Return the (X, Y) coordinate for the center point of the cell that contains the specified text.  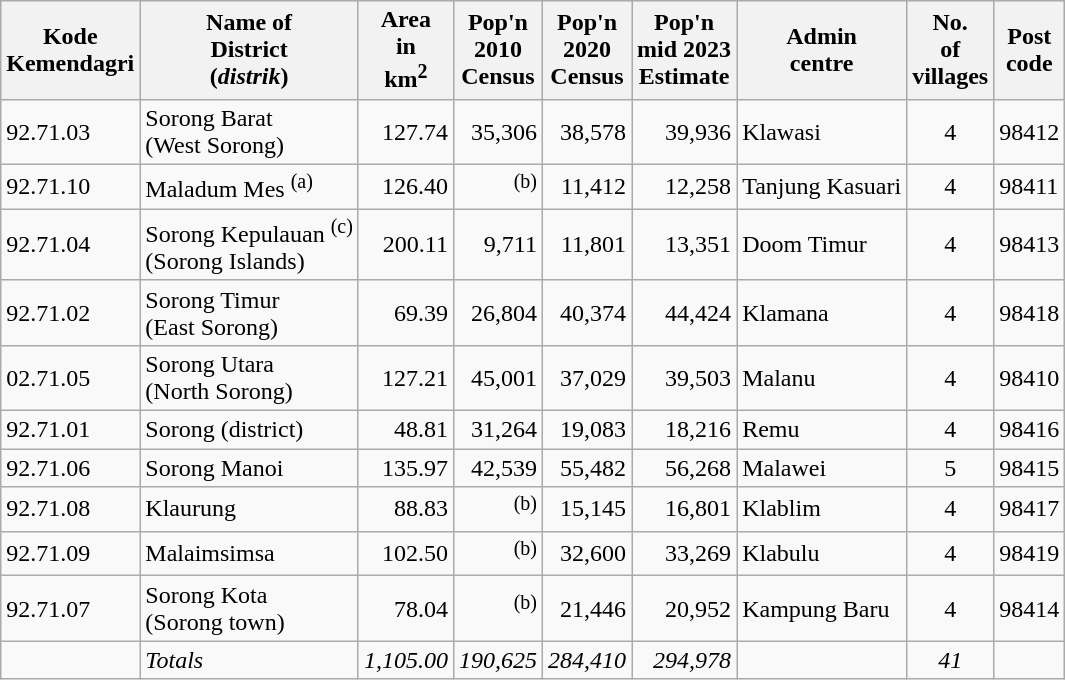
1,105.00 (406, 660)
15,145 (586, 510)
284,410 (586, 660)
98419 (1030, 554)
21,446 (586, 608)
Klabulu (822, 554)
102.50 (406, 554)
Kampung Baru (822, 608)
Kode Kemendagri (70, 50)
Malanu (822, 378)
Sorong Barat (West Sorong) (250, 132)
92.71.08 (70, 510)
45,001 (498, 378)
56,268 (684, 468)
55,482 (586, 468)
88.83 (406, 510)
92.71.09 (70, 554)
127.21 (406, 378)
Sorong Manoi (250, 468)
Area inkm2 (406, 50)
Name ofDistrict(distrik) (250, 50)
12,258 (684, 186)
98412 (1030, 132)
Admincentre (822, 50)
26,804 (498, 312)
40,374 (586, 312)
294,978 (684, 660)
92.71.03 (70, 132)
98410 (1030, 378)
42,539 (498, 468)
Klamana (822, 312)
33,269 (684, 554)
135.97 (406, 468)
98414 (1030, 608)
39,503 (684, 378)
9,711 (498, 245)
Totals (250, 660)
48.81 (406, 430)
127.74 (406, 132)
13,351 (684, 245)
44,424 (684, 312)
Klawasi (822, 132)
Pop'n 2010Census (498, 50)
98415 (1030, 468)
Maladum Mes (a) (250, 186)
Klablim (822, 510)
11,801 (586, 245)
20,952 (684, 608)
126.40 (406, 186)
5 (950, 468)
16,801 (684, 510)
Doom Timur (822, 245)
Klaurung (250, 510)
Sorong (district) (250, 430)
37,029 (586, 378)
92.71.01 (70, 430)
32,600 (586, 554)
200.11 (406, 245)
02.71.05 (70, 378)
Malawei (822, 468)
Pop'n mid 2023Estimate (684, 50)
Pop'n 2020Census (586, 50)
92.71.04 (70, 245)
No.of villages (950, 50)
98411 (1030, 186)
98413 (1030, 245)
78.04 (406, 608)
41 (950, 660)
38,578 (586, 132)
Remu (822, 430)
19,083 (586, 430)
92.71.06 (70, 468)
92.71.07 (70, 608)
98418 (1030, 312)
98416 (1030, 430)
39,936 (684, 132)
Sorong Utara (North Sorong) (250, 378)
Sorong Kota (Sorong town) (250, 608)
190,625 (498, 660)
35,306 (498, 132)
Postcode (1030, 50)
11,412 (586, 186)
Tanjung Kasuari (822, 186)
92.71.10 (70, 186)
98417 (1030, 510)
31,264 (498, 430)
18,216 (684, 430)
Sorong Timur (East Sorong) (250, 312)
Malaimsimsa (250, 554)
69.39 (406, 312)
Sorong Kepulauan (c)(Sorong Islands) (250, 245)
92.71.02 (70, 312)
